Return the (X, Y) coordinate for the center point of the cell that contains the specified text.  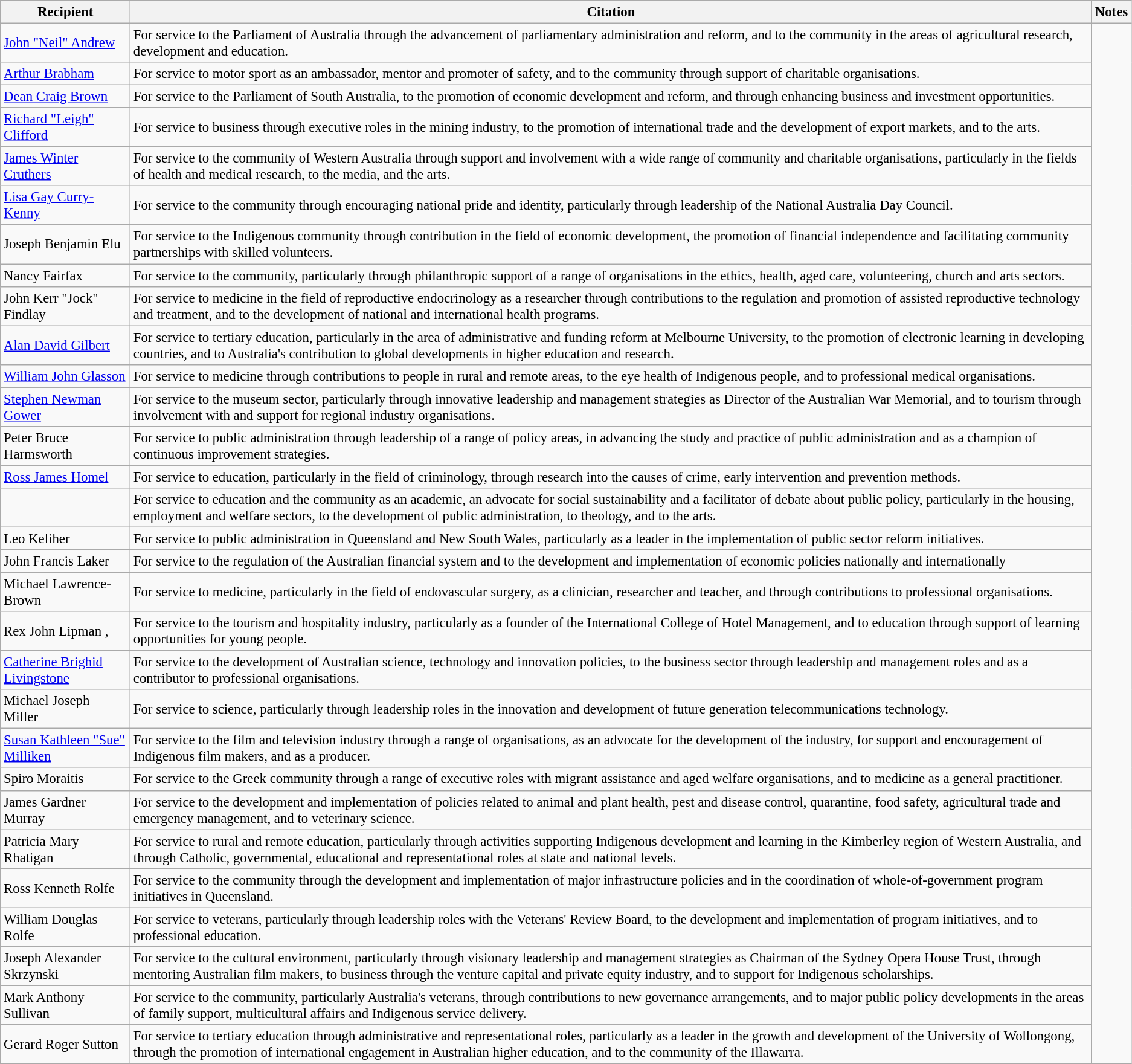
Mark Anthony Sullivan (65, 1005)
Rex John Lipman , (65, 631)
Citation (611, 12)
Recipient (65, 12)
Ross James Homel (65, 477)
For service to the community through encouraging national pride and identity, particularly through leadership of the National Australia Day Council. (611, 205)
James Gardner Murray (65, 810)
For service to science, particularly through leadership roles in the innovation and development of future generation telecommunications technology. (611, 709)
Richard "Leigh" Clifford (65, 127)
Joseph Benjamin Elu (65, 244)
Ross Kenneth Rolfe (65, 888)
Arthur Brabham (65, 74)
Leo Keliher (65, 538)
Peter Bruce Harmsworth (65, 446)
Michael Lawrence-Brown (65, 592)
Nancy Fairfax (65, 276)
William Douglas Rolfe (65, 927)
James Winter Cruthers (65, 167)
William John Glasson (65, 376)
Joseph Alexander Skrzynski (65, 967)
Gerard Roger Sutton (65, 1044)
Alan David Gilbert (65, 346)
Notes (1111, 12)
John Francis Laker (65, 561)
Susan Kathleen "Sue" Milliken (65, 748)
Patricia Mary Rhatigan (65, 850)
John "Neil" Andrew (65, 44)
Stephen Newman Gower (65, 407)
Lisa Gay Curry-Kenny (65, 205)
Michael Joseph Miller (65, 709)
Catherine Brighid Livingstone (65, 671)
For service to motor sport as an ambassador, mentor and promoter of safety, and to the community through support of charitable organisations. (611, 74)
John Kerr "Jock" Findlay (65, 306)
Spiro Moraitis (65, 779)
Dean Craig Brown (65, 97)
